Return the [X, Y] coordinate for the center point of the cell that contains the specified text.  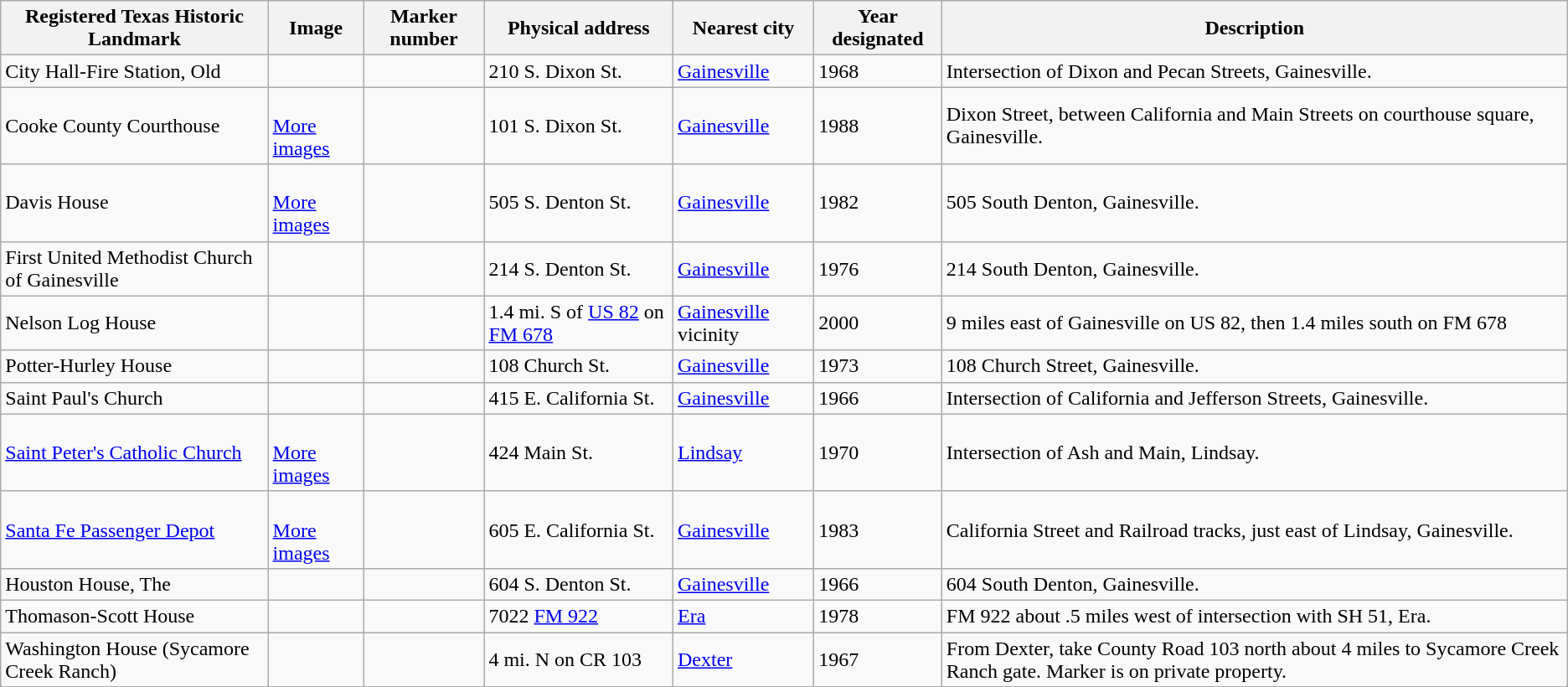
1970 [878, 452]
Nelson Log House [134, 323]
415 E. California St. [579, 398]
Description [1255, 28]
City Hall-Fire Station, Old [134, 71]
1967 [878, 659]
Gainesville vicinity [744, 323]
Cooke County Courthouse [134, 126]
FM 922 about .5 miles west of intersection with SH 51, Era. [1255, 616]
Intersection of California and Jefferson Streets, Gainesville. [1255, 398]
604 South Denton, Gainesville. [1255, 584]
1988 [878, 126]
California Street and Railroad tracks, just east of Lindsay, Gainesville. [1255, 529]
Washington House (Sycamore Creek Ranch) [134, 659]
Marker number [424, 28]
605 E. California St. [579, 529]
214 S. Denton St. [579, 268]
604 S. Denton St. [579, 584]
Physical address [579, 28]
Potter-Hurley House [134, 366]
424 Main St. [579, 452]
From Dexter, take County Road 103 north about 4 miles to Sycamore Creek Ranch gate. Marker is on private property. [1255, 659]
505 South Denton, Gainesville. [1255, 203]
Lindsay [744, 452]
Thomason-Scott House [134, 616]
1.4 mi. S of US 82 on FM 678 [579, 323]
101 S. Dixon St. [579, 126]
Santa Fe Passenger Depot [134, 529]
First United Methodist Church of Gainesville [134, 268]
1976 [878, 268]
214 South Denton, Gainesville. [1255, 268]
1982 [878, 203]
Image [316, 28]
Davis House [134, 203]
Year designated [878, 28]
9 miles east of Gainesville on US 82, then 1.4 miles south on FM 678 [1255, 323]
Registered Texas Historic Landmark [134, 28]
Houston House, The [134, 584]
1973 [878, 366]
1978 [878, 616]
Intersection of Dixon and Pecan Streets, Gainesville. [1255, 71]
108 Church St. [579, 366]
210 S. Dixon St. [579, 71]
4 mi. N on CR 103 [579, 659]
Saint Peter's Catholic Church [134, 452]
2000 [878, 323]
Dexter [744, 659]
7022 FM 922 [579, 616]
Dixon Street, between California and Main Streets on courthouse square, Gainesville. [1255, 126]
505 S. Denton St. [579, 203]
108 Church Street, Gainesville. [1255, 366]
1983 [878, 529]
1968 [878, 71]
Intersection of Ash and Main, Lindsay. [1255, 452]
Saint Paul's Church [134, 398]
Era [744, 616]
Nearest city [744, 28]
